From the cell containing the given text, extract its center point as [X, Y] coordinate. 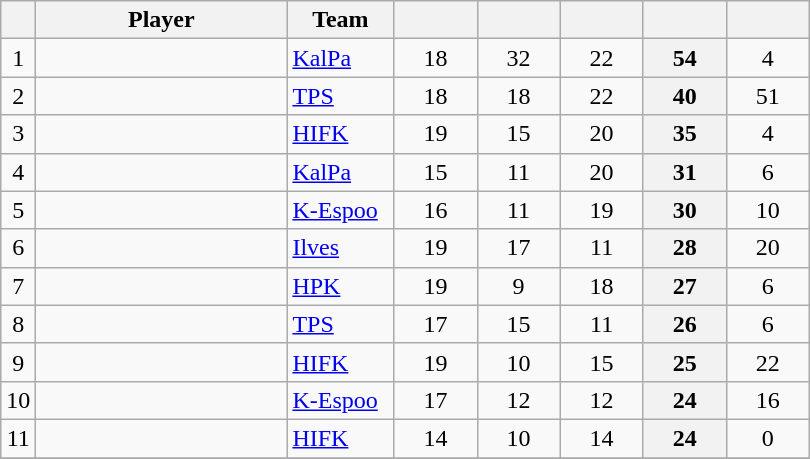
35 [684, 134]
2 [18, 96]
5 [18, 210]
1 [18, 58]
51 [768, 96]
3 [18, 134]
31 [684, 172]
32 [518, 58]
27 [684, 286]
26 [684, 324]
30 [684, 210]
0 [768, 438]
Player [162, 20]
25 [684, 362]
40 [684, 96]
HPK [340, 286]
8 [18, 324]
Ilves [340, 248]
54 [684, 58]
7 [18, 286]
Team [340, 20]
28 [684, 248]
